Identify which cell holds the provided text, then report its (x, y) central coordinate. 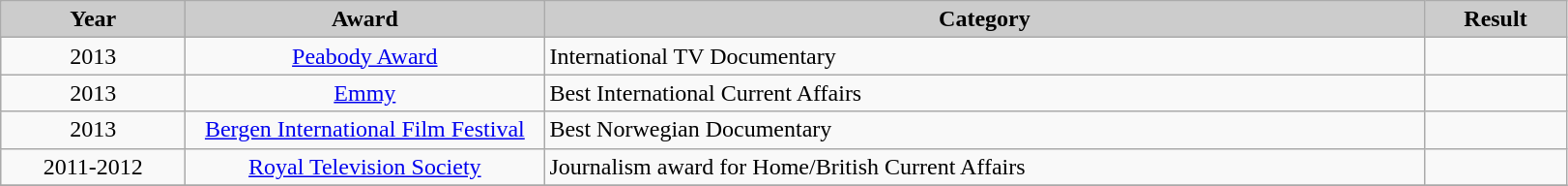
Bergen International Film Festival (365, 130)
International TV Documentary (984, 56)
Category (984, 19)
Result (1495, 19)
Year (93, 19)
2011-2012 (93, 167)
Journalism award for Home/British Current Affairs (984, 167)
Royal Television Society (365, 167)
Best Norwegian Documentary (984, 130)
Award (365, 19)
Best International Current Affairs (984, 93)
Emmy (365, 93)
Peabody Award (365, 56)
